Extract the [x, y] coordinate from the center of the cell holding the provided text.  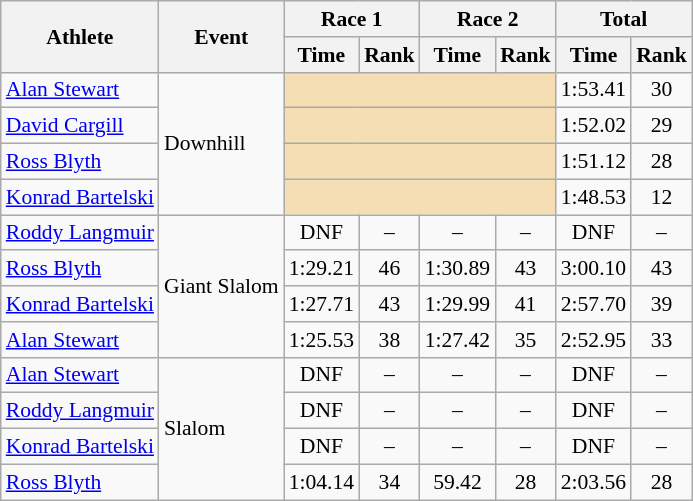
33 [662, 340]
Race 1 [352, 19]
38 [390, 340]
1:29.99 [458, 304]
1:48.53 [594, 197]
1:25.53 [322, 340]
12 [662, 197]
2:03.56 [594, 482]
2:52.95 [594, 340]
Giant Slalom [222, 286]
3:00.10 [594, 269]
1:30.89 [458, 269]
39 [662, 304]
1:51.12 [594, 162]
41 [526, 304]
Downhill [222, 143]
Race 2 [488, 19]
59.42 [458, 482]
30 [662, 90]
46 [390, 269]
1:53.41 [594, 90]
1:52.02 [594, 126]
1:04.14 [322, 482]
Slalom [222, 428]
1:27.42 [458, 340]
34 [390, 482]
Event [222, 36]
Total [624, 19]
29 [662, 126]
1:29.21 [322, 269]
35 [526, 340]
Athlete [80, 36]
2:57.70 [594, 304]
David Cargill [80, 126]
1:27.71 [322, 304]
